From the cell containing the given text, extract its center point as [X, Y] coordinate. 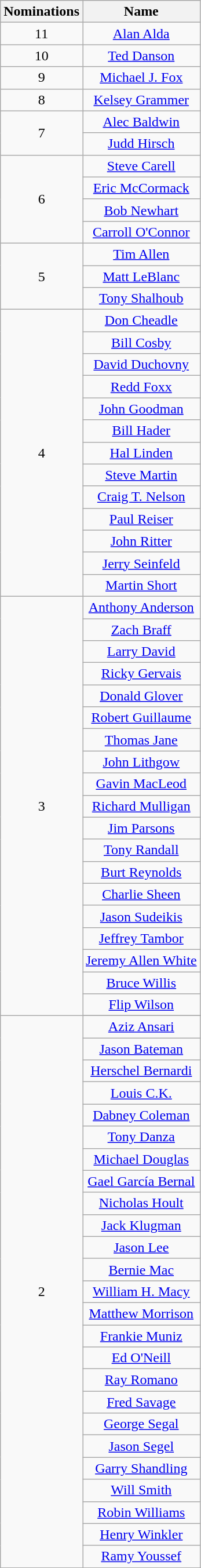
Judd Hirsch [141, 144]
3 [42, 806]
Martin Short [141, 585]
Dabney Coleman [141, 1115]
Thomas Jane [141, 740]
Gael García Bernal [141, 1181]
Robin Williams [141, 1512]
Carroll O'Connor [141, 232]
Jeremy Allen White [141, 960]
Tony Shalhoub [141, 299]
Aziz Ansari [141, 1027]
Herschel Bernardi [141, 1071]
George Segal [141, 1424]
Ted Danson [141, 56]
Matt LeBlanc [141, 277]
Nominations [42, 12]
Ramy Youssef [141, 1556]
Matthew Morrison [141, 1313]
John Lithgow [141, 762]
Louis C.K. [141, 1093]
Steve Martin [141, 475]
David Duchovny [141, 365]
Zach Braff [141, 629]
Gavin MacLeod [141, 784]
Steve Carell [141, 166]
7 [42, 133]
Ed O'Neill [141, 1358]
6 [42, 199]
Redd Foxx [141, 387]
10 [42, 56]
John Goodman [141, 409]
Jerry Seinfeld [141, 563]
2 [42, 1292]
Bill Cosby [141, 343]
8 [42, 100]
Bob Newhart [141, 210]
Nicholas Hoult [141, 1203]
John Ritter [141, 541]
Henry Winkler [141, 1534]
4 [42, 453]
Ricky Gervais [141, 674]
5 [42, 276]
Eric McCormack [141, 188]
Jason Sudeikis [141, 916]
Paul Reiser [141, 519]
Tony Danza [141, 1137]
Fred Savage [141, 1402]
Tony Randall [141, 850]
Michael Douglas [141, 1159]
Charlie Sheen [141, 894]
Flip Wilson [141, 1005]
Robert Guillaume [141, 718]
William H. Macy [141, 1291]
Frankie Muniz [141, 1335]
Alec Baldwin [141, 122]
Richard Mulligan [141, 806]
Will Smith [141, 1490]
Kelsey Grammer [141, 100]
Bernie Mac [141, 1269]
Jim Parsons [141, 828]
Alan Alda [141, 34]
Donald Glover [141, 696]
Jeffrey Tambor [141, 938]
Name [141, 12]
Bill Hader [141, 431]
Jack Klugman [141, 1225]
Hal Linden [141, 453]
Don Cheadle [141, 321]
Jason Segel [141, 1446]
9 [42, 78]
11 [42, 34]
Craig T. Nelson [141, 497]
Bruce Willis [141, 983]
Larry David [141, 652]
Michael J. Fox [141, 78]
Jason Bateman [141, 1049]
Burt Reynolds [141, 872]
Garry Shandling [141, 1468]
Tim Allen [141, 254]
Anthony Anderson [141, 607]
Ray Romano [141, 1380]
Jason Lee [141, 1247]
